Provide the (X, Y) coordinate of the cell's center where the given text is located.  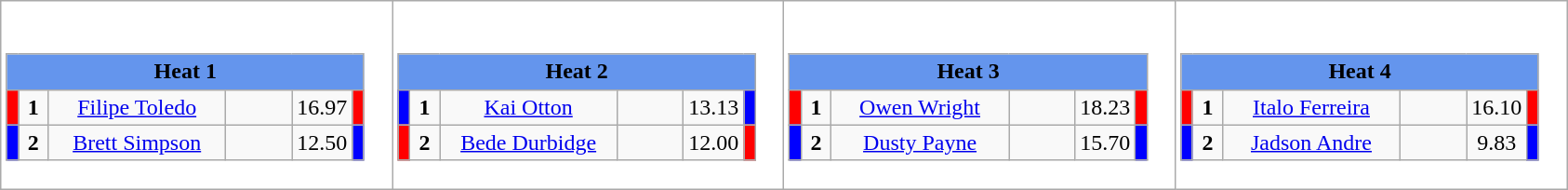
Heat 2 1 Kai Otton 13.13 2 Bede Durbidge 12.00 (588, 95)
Brett Simpson (138, 142)
Jadson Andre (1311, 142)
12.00 (714, 142)
16.10 (1497, 107)
16.97 (322, 107)
13.13 (714, 107)
Bede Durbidge (528, 142)
Heat 4 (1360, 72)
Italo Ferreira (1311, 107)
15.70 (1105, 142)
Heat 1 (185, 72)
Heat 3 (968, 72)
9.83 (1497, 142)
12.50 (322, 142)
Heat 3 1 Owen Wright 18.23 2 Dusty Payne 15.70 (980, 95)
Owen Wright (921, 107)
Heat 2 (577, 72)
Filipe Toledo (138, 107)
Heat 4 1 Italo Ferreira 16.10 2 Jadson Andre 9.83 (1371, 95)
Dusty Payne (921, 142)
18.23 (1105, 107)
Heat 1 1 Filipe Toledo 16.97 2 Brett Simpson 12.50 (197, 95)
Kai Otton (528, 107)
